Find where the given text appears and provide that cell's center as (x, y) coordinate. 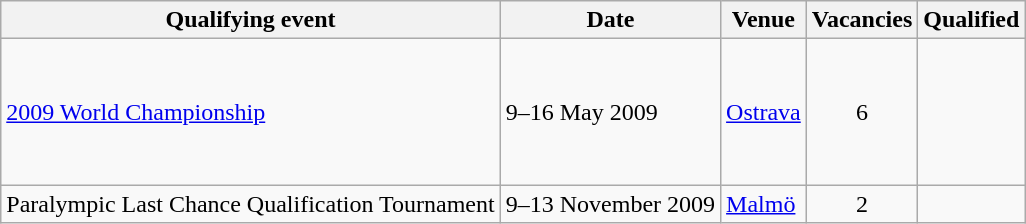
Paralympic Last Chance Qualification Tournament (250, 204)
2 (862, 204)
Qualifying event (250, 20)
Vacancies (862, 20)
6 (862, 112)
9–16 May 2009 (610, 112)
2009 World Championship (250, 112)
9–13 November 2009 (610, 204)
Qualified (972, 20)
Date (610, 20)
Venue (764, 20)
Ostrava (764, 112)
Malmö (764, 204)
